Provide the (X, Y) coordinate of the cell's center where the given text is located.  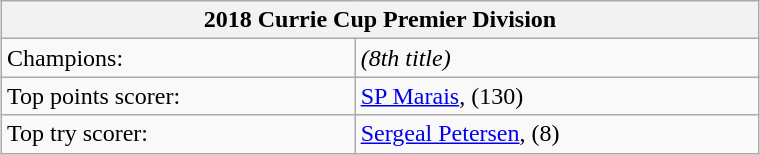
(8th title) (556, 58)
Champions: (179, 58)
Sergeal Petersen, (8) (556, 134)
Top try scorer: (179, 134)
Top points scorer: (179, 96)
2018 Currie Cup Premier Division (380, 20)
SP Marais, (130) (556, 96)
